Locate the cell with the specified text and output its (X, Y) center coordinate. 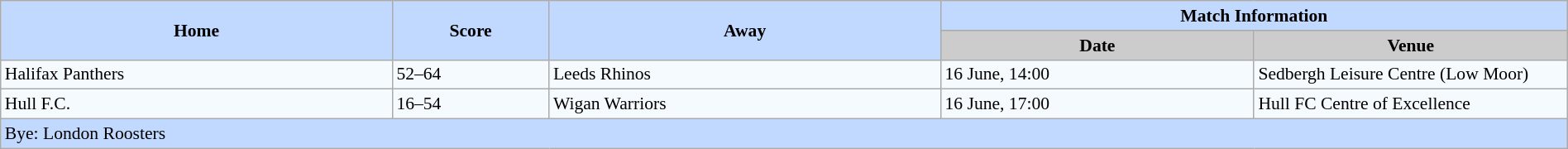
Bye: London Roosters (784, 134)
Match Information (1254, 16)
Hull FC Centre of Excellence (1411, 104)
16 June, 14:00 (1097, 74)
Sedbergh Leisure Centre (Low Moor) (1411, 74)
Away (745, 30)
Date (1097, 46)
52–64 (470, 74)
Leeds Rhinos (745, 74)
Venue (1411, 46)
Home (197, 30)
16–54 (470, 104)
Halifax Panthers (197, 74)
Hull F.C. (197, 104)
Score (470, 30)
Wigan Warriors (745, 104)
16 June, 17:00 (1097, 104)
